Return the (x, y) coordinate for the center point of the cell that contains the specified text.  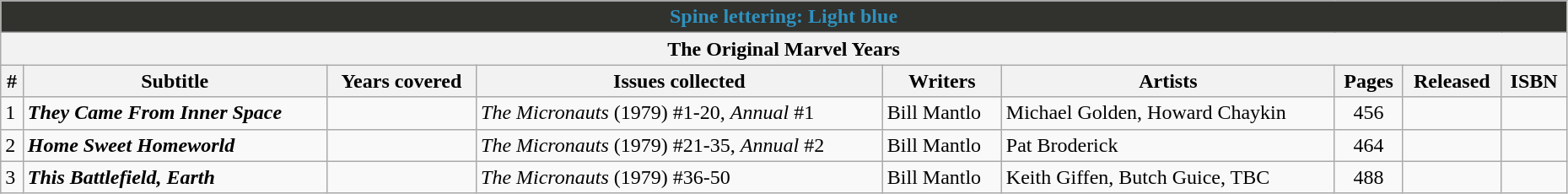
Years covered (401, 81)
Pages (1368, 81)
1 (12, 113)
ISBN (1533, 81)
Issues collected (680, 81)
# (12, 81)
Keith Giffen, Butch Guice, TBC (1167, 177)
The Micronauts (1979) #1-20, Annual #1 (680, 113)
Michael Golden, Howard Chaykin (1167, 113)
Writers (941, 81)
488 (1368, 177)
3 (12, 177)
456 (1368, 113)
The Original Marvel Years (784, 49)
464 (1368, 145)
Home Sweet Homeworld (175, 145)
Subtitle (175, 81)
Pat Broderick (1167, 145)
Released (1452, 81)
This Battlefield, Earth (175, 177)
2 (12, 145)
The Micronauts (1979) #21-35, Annual #2 (680, 145)
The Micronauts (1979) #36-50 (680, 177)
Spine lettering: Light blue (784, 17)
Artists (1167, 81)
They Came From Inner Space (175, 113)
